Extract the [X, Y] coordinate from the center of the cell holding the provided text.  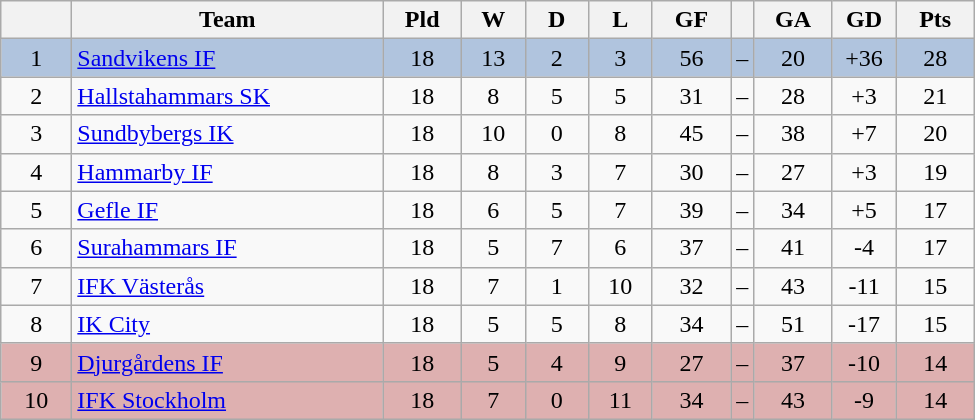
GA [794, 20]
+5 [864, 210]
31 [692, 96]
Team [228, 20]
Sandvikens IF [228, 58]
IK City [228, 324]
+36 [864, 58]
Gefle IF [228, 210]
38 [794, 134]
-11 [864, 286]
56 [692, 58]
Hallstahammars SK [228, 96]
+7 [864, 134]
51 [794, 324]
Pts [936, 20]
IFK Stockholm [228, 400]
W [493, 20]
32 [692, 286]
L [621, 20]
D [557, 20]
21 [936, 96]
11 [621, 400]
30 [692, 172]
Hammarby IF [228, 172]
IFK Västerås [228, 286]
Pld [422, 20]
39 [692, 210]
GD [864, 20]
13 [493, 58]
Djurgårdens IF [228, 362]
41 [794, 248]
-10 [864, 362]
-9 [864, 400]
GF [692, 20]
45 [692, 134]
-4 [864, 248]
Surahammars IF [228, 248]
-17 [864, 324]
Sundbybergs IK [228, 134]
19 [936, 172]
